Identify which cell holds the provided text, then report its [x, y] central coordinate. 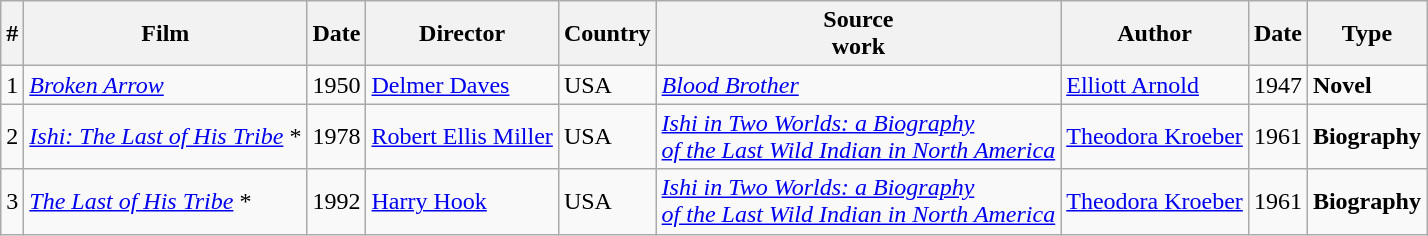
Sourcework [858, 34]
1947 [1278, 85]
Author [1155, 34]
1992 [336, 202]
Ishi: The Last of His Tribe * [166, 136]
Harry Hook [462, 202]
Country [607, 34]
3 [12, 202]
# [12, 34]
Type [1366, 34]
2 [12, 136]
1978 [336, 136]
Novel [1366, 85]
Director [462, 34]
1950 [336, 85]
Robert Ellis Miller [462, 136]
Blood Brother [858, 85]
The Last of His Tribe * [166, 202]
Film [166, 34]
Delmer Daves [462, 85]
Elliott Arnold [1155, 85]
1 [12, 85]
Broken Arrow [166, 85]
